Find where the given text appears and provide that cell's center as (X, Y) coordinate. 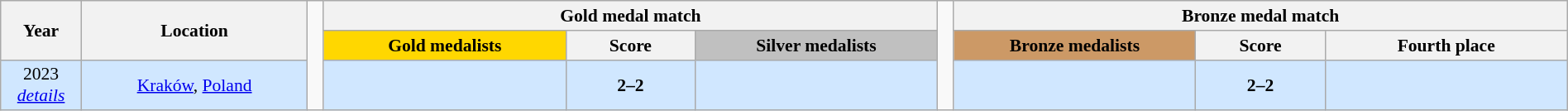
2023 details (41, 84)
Kraków, Poland (194, 84)
Location (194, 30)
Gold medalists (445, 46)
Year (41, 30)
Gold medal match (630, 16)
Silver medalists (817, 46)
Bronze medalists (1075, 46)
Bronze medal match (1260, 16)
Fourth place (1446, 46)
